Pinpoint the cell where the given text exists, returning its [x, y] midpoint coordinate. 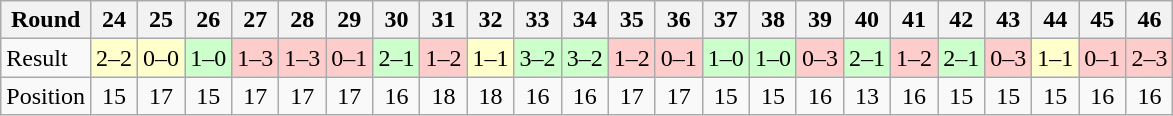
34 [584, 20]
42 [962, 20]
27 [256, 20]
2–2 [114, 58]
2–3 [1150, 58]
13 [868, 96]
39 [820, 20]
32 [490, 20]
31 [444, 20]
40 [868, 20]
30 [396, 20]
38 [772, 20]
24 [114, 20]
28 [302, 20]
43 [1008, 20]
46 [1150, 20]
41 [914, 20]
44 [1056, 20]
45 [1102, 20]
35 [632, 20]
Position [46, 96]
0–0 [162, 58]
Result [46, 58]
33 [538, 20]
25 [162, 20]
26 [208, 20]
37 [726, 20]
Round [46, 20]
29 [350, 20]
36 [678, 20]
